Scan for the cell matching the given text and deliver its [x, y] coordinate at center. 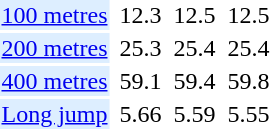
25.4 [194, 48]
5.66 [140, 114]
Long jump [54, 114]
100 metres [54, 15]
59.4 [194, 81]
12.3 [140, 15]
12.5 [194, 15]
25.3 [140, 48]
59.1 [140, 81]
400 metres [54, 81]
200 metres [54, 48]
5.59 [194, 114]
